Scan for the cell matching the given text and deliver its (x, y) coordinate at center. 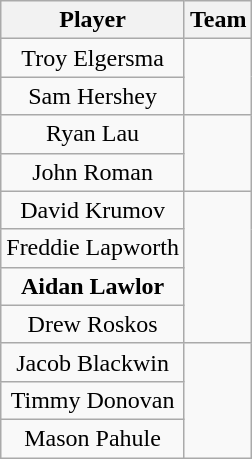
David Krumov (93, 210)
John Roman (93, 172)
Mason Pahule (93, 438)
Aidan Lawlor (93, 286)
Team (218, 20)
Ryan Lau (93, 134)
Jacob Blackwin (93, 362)
Player (93, 20)
Troy Elgersma (93, 58)
Drew Roskos (93, 324)
Timmy Donovan (93, 400)
Freddie Lapworth (93, 248)
Sam Hershey (93, 96)
